Return (X, Y) of the center of cell containing provided text 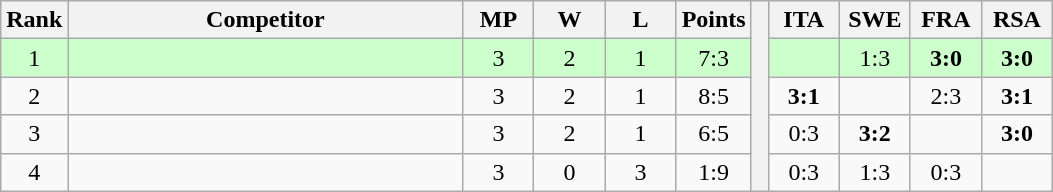
6:5 (714, 134)
0 (570, 172)
Competitor (266, 20)
ITA (804, 20)
2:3 (946, 96)
FRA (946, 20)
MP (498, 20)
W (570, 20)
Rank (34, 20)
L (640, 20)
4 (34, 172)
3:2 (874, 134)
RSA (1016, 20)
Points (714, 20)
1:9 (714, 172)
SWE (874, 20)
8:5 (714, 96)
7:3 (714, 58)
